For the text-containing cell, return its midpoint in [X, Y] coordinate format. 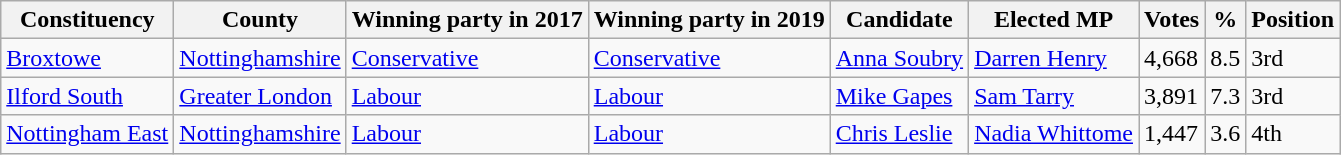
Greater London [260, 96]
Nottingham East [88, 134]
4th [1293, 134]
Sam Tarry [1054, 96]
1,447 [1172, 134]
Winning party in 2017 [467, 20]
4,668 [1172, 58]
3,891 [1172, 96]
Elected MP [1054, 20]
Mike Gapes [899, 96]
3.6 [1226, 134]
7.3 [1226, 96]
Candidate [899, 20]
County [260, 20]
Broxtowe [88, 58]
Votes [1172, 20]
Constituency [88, 20]
Winning party in 2019 [709, 20]
Darren Henry [1054, 58]
Ilford South [88, 96]
Nadia Whittome [1054, 134]
8.5 [1226, 58]
% [1226, 20]
Chris Leslie [899, 134]
Position [1293, 20]
Anna Soubry [899, 58]
